Identify which cell holds the provided text, then report its (x, y) central coordinate. 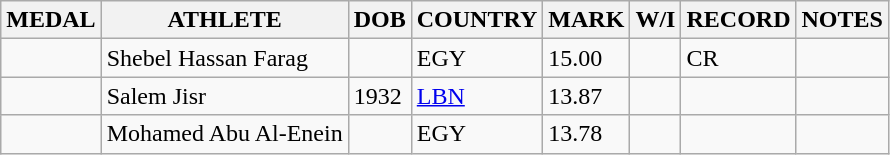
W/I (656, 20)
Shebel Hassan Farag (224, 58)
Mohamed Abu Al-Enein (224, 134)
ATHLETE (224, 20)
COUNTRY (477, 20)
13.87 (586, 96)
LBN (477, 96)
NOTES (842, 20)
MARK (586, 20)
Salem Jisr (224, 96)
DOB (380, 20)
CR (738, 58)
MEDAL (51, 20)
13.78 (586, 134)
15.00 (586, 58)
1932 (380, 96)
RECORD (738, 20)
